Identify which cell holds the provided text, then report its [x, y] central coordinate. 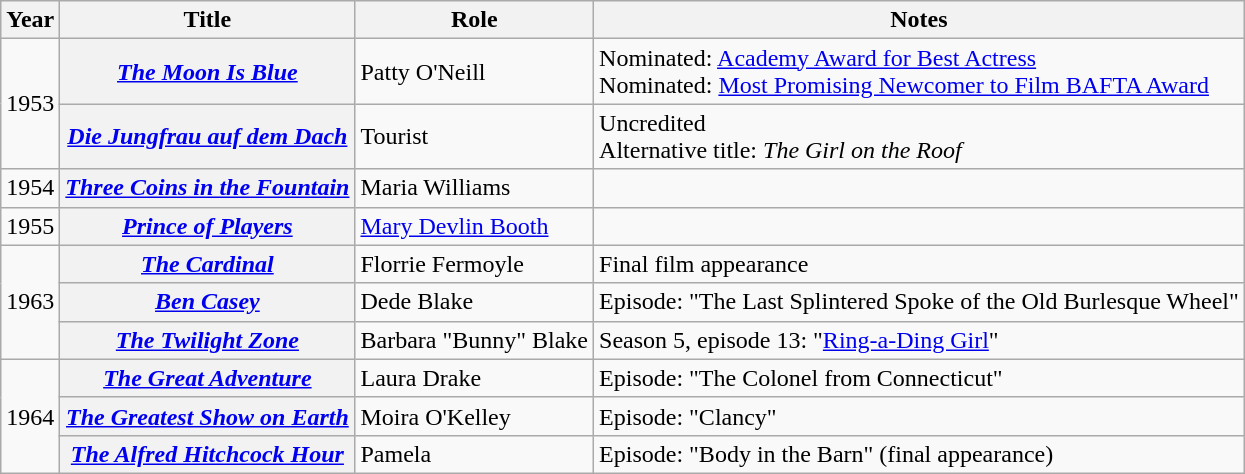
Ben Casey [208, 302]
The Alfred Hitchcock Hour [208, 454]
The Greatest Show on Earth [208, 416]
Prince of Players [208, 226]
Tourist [474, 136]
Mary Devlin Booth [474, 226]
1955 [30, 226]
1953 [30, 104]
Episode: "Body in the Barn" (final appearance) [920, 454]
Nominated: Academy Award for Best ActressNominated: Most Promising Newcomer to Film BAFTA Award [920, 72]
Title [208, 20]
Die Jungfrau auf dem Dach [208, 136]
The Twilight Zone [208, 340]
Year [30, 20]
Episode: "The Last Splintered Spoke of the Old Burlesque Wheel" [920, 302]
Moira O'Kelley [474, 416]
Pamela [474, 454]
Final film appearance [920, 264]
Role [474, 20]
UncreditedAlternative title: The Girl on the Roof [920, 136]
1954 [30, 188]
Episode: "Clancy" [920, 416]
1964 [30, 416]
Florrie Fermoyle [474, 264]
Three Coins in the Fountain [208, 188]
Season 5, episode 13: "Ring-a-Ding Girl" [920, 340]
The Great Adventure [208, 378]
Maria Williams [474, 188]
The Cardinal [208, 264]
Episode: "The Colonel from Connecticut" [920, 378]
Laura Drake [474, 378]
The Moon Is Blue [208, 72]
Patty O'Neill [474, 72]
Notes [920, 20]
1963 [30, 302]
Barbara "Bunny" Blake [474, 340]
Dede Blake [474, 302]
